From the cell containing the given text, extract its center point as [x, y] coordinate. 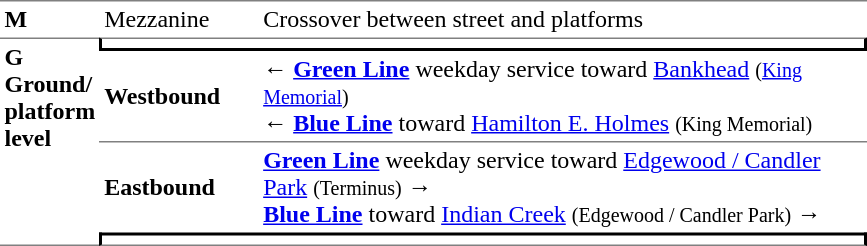
M [50, 19]
GGround/platform level [50, 142]
Westbound [180, 97]
Eastbound [180, 187]
Mezzanine [180, 19]
